Detect which cell encompasses the target text, then output its [x, y] center coordinate. 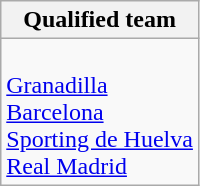
Granadilla Barcelona Sporting de Huelva Real Madrid [100, 112]
Qualified team [100, 20]
